Scan for the cell matching the given text and deliver its [X, Y] coordinate at center. 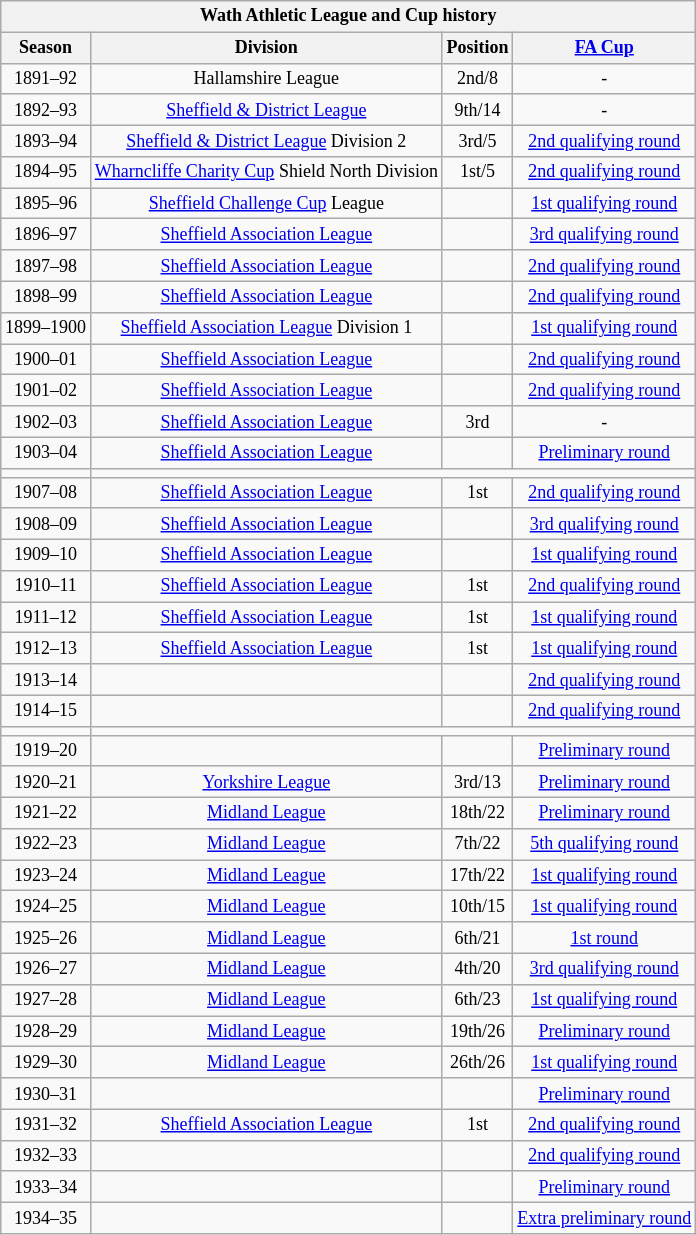
Position [478, 48]
1898–99 [46, 296]
1900–01 [46, 360]
1st/5 [478, 172]
Hallamshire League [266, 78]
1919–20 [46, 750]
1899–1900 [46, 328]
1907–08 [46, 492]
1920–21 [46, 782]
6th/21 [478, 938]
1908–09 [46, 524]
1911–12 [46, 618]
1929–30 [46, 1062]
1902–03 [46, 422]
FA Cup [604, 48]
1921–22 [46, 812]
1894–95 [46, 172]
1903–04 [46, 452]
1895–96 [46, 204]
19th/26 [478, 1032]
1934–35 [46, 1218]
1923–24 [46, 876]
Division [266, 48]
3rd [478, 422]
1926–27 [46, 968]
1st round [604, 938]
5th qualifying round [604, 844]
Season [46, 48]
1932–33 [46, 1156]
17th/22 [478, 876]
1924–25 [46, 906]
Sheffield & District League Division 2 [266, 140]
1927–28 [46, 1000]
Sheffield Challenge Cup League [266, 204]
4th/20 [478, 968]
Sheffield Association League Division 1 [266, 328]
1912–13 [46, 648]
26th/26 [478, 1062]
9th/14 [478, 110]
3rd/13 [478, 782]
1928–29 [46, 1032]
Extra preliminary round [604, 1218]
1891–92 [46, 78]
1896–97 [46, 234]
7th/22 [478, 844]
1931–32 [46, 1124]
Wath Athletic League and Cup history [348, 16]
1922–23 [46, 844]
1909–10 [46, 554]
Yorkshire League [266, 782]
1892–93 [46, 110]
1930–31 [46, 1094]
1925–26 [46, 938]
3rd/5 [478, 140]
Sheffield & District League [266, 110]
10th/15 [478, 906]
Wharncliffe Charity Cup Shield North Division [266, 172]
1914–15 [46, 710]
1893–94 [46, 140]
1913–14 [46, 680]
6th/23 [478, 1000]
1910–11 [46, 586]
1933–34 [46, 1186]
18th/22 [478, 812]
1897–98 [46, 266]
1901–02 [46, 390]
2nd/8 [478, 78]
